From the cell containing the given text, extract its center point as [x, y] coordinate. 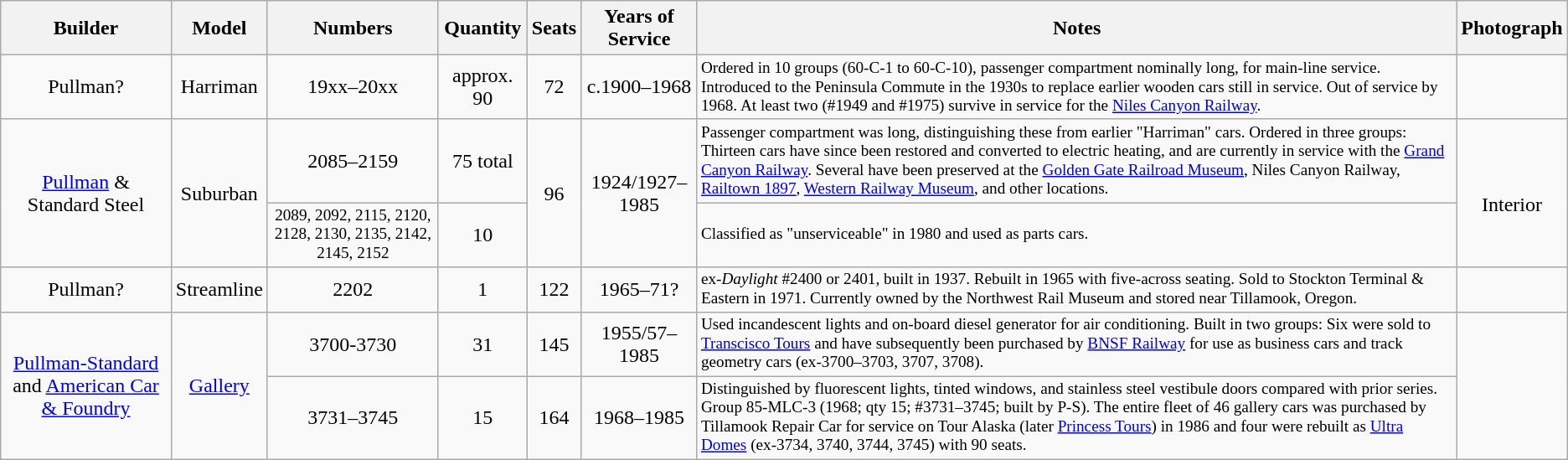
c.1900–1968 [640, 87]
Gallery [219, 385]
164 [554, 417]
10 [482, 235]
Builder [86, 28]
Suburban [219, 193]
2202 [353, 289]
72 [554, 87]
Model [219, 28]
31 [482, 344]
75 total [482, 161]
Streamline [219, 289]
Harriman [219, 87]
15 [482, 417]
122 [554, 289]
Numbers [353, 28]
1965–71? [640, 289]
1955/57–1985 [640, 344]
Seats [554, 28]
1 [482, 289]
Pullman & Standard Steel [86, 193]
Years of Service [640, 28]
Interior [1512, 193]
approx. 90 [482, 87]
96 [554, 193]
1924/1927–1985 [640, 193]
2085–2159 [353, 161]
Photograph [1512, 28]
145 [554, 344]
1968–1985 [640, 417]
19xx–20xx [353, 87]
Quantity [482, 28]
Notes [1076, 28]
Pullman-Standard and American Car & Foundry [86, 385]
2089, 2092, 2115, 2120, 2128, 2130, 2135, 2142, 2145, 2152 [353, 235]
3700-3730 [353, 344]
3731–3745 [353, 417]
Classified as "unserviceable" in 1980 and used as parts cars. [1076, 235]
